Return the (x, y) coordinate for the center point of the cell that contains the specified text.  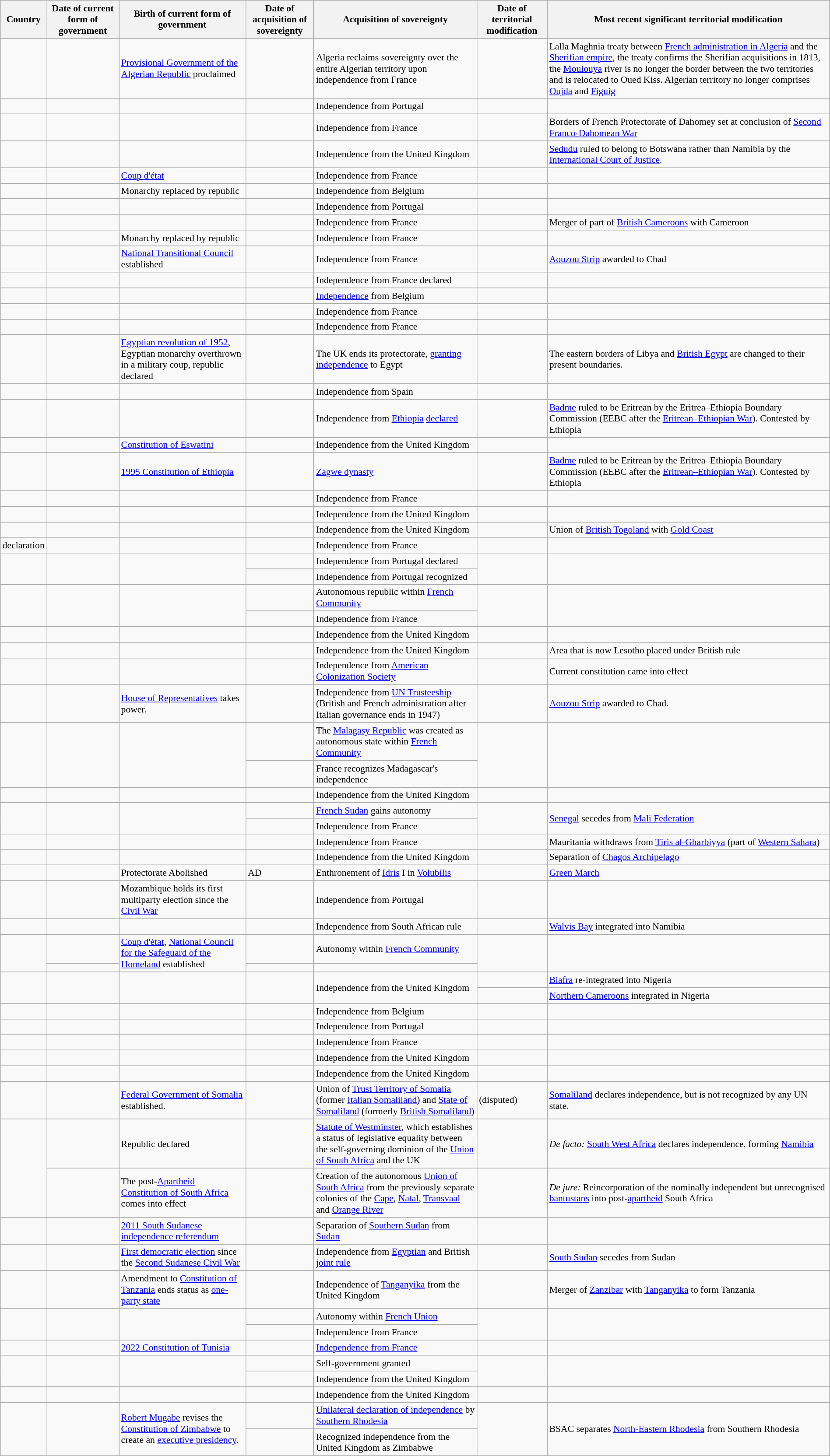
Independence from UN Trusteeship (British and French administration after Italian governance ends in 1947) (395, 704)
Aouzou Strip awarded to Chad. (689, 704)
De facto: South West Africa declares independence, forming Namibia (689, 1144)
Acquisition of sovereignty (395, 19)
Merger of Zanzibar with Tanganyika to form Tanzania (689, 1290)
Protectorate Abolished (183, 873)
Autonomy within French Community (395, 949)
(disputed) (512, 1100)
First democratic election since the Second Sudanese Civil War (183, 1258)
Egyptian revolution of 1952, Egyptian monarchy overthrown in a military coup, republic declared (183, 359)
Zagwe dynasty (395, 472)
Separation of Southern Sudan from Sudan (395, 1231)
Algeria reclaims sovereignty over the entire Algerian territory upon independence from France (395, 69)
French Sudan gains autonomy (395, 811)
Independence from South African rule (395, 926)
Independence from Egyptian and British joint rule (395, 1258)
Recognized independence from the United Kingdom as Zimbabwe (395, 1442)
The Malagasy Republic was created as autonomous state within French Community (395, 741)
declaration (24, 546)
Union of British Togoland with Gold Coast (689, 530)
South Sudan secedes from Sudan (689, 1258)
Independence from Portugal recognized (395, 577)
Self-government granted (395, 1364)
Country (24, 19)
Constitution of Eswatini (183, 445)
Most recent significant territorial modification (689, 19)
Independence from France declared (395, 281)
Mauritania withdraws from Tiris al-Gharbiyya (part of Western Sahara) (689, 842)
Date of acquisition of sovereignty (280, 19)
Creation of the autonomous Union of South Africa from the previously separate colonies of the Cape, Natal, Transvaal and Orange River (395, 1193)
Date of territorial modification (512, 19)
Independence from Ethiopia declared (395, 418)
Area that is now Lesotho placed under British rule (689, 650)
Biafra re-integrated into Nigeria (689, 980)
1995 Constitution of Ethiopia (183, 472)
Somaliland declares independence, but is not recognized by any UN state. (689, 1100)
House of Representatives takes power. (183, 704)
Enthronement of Idris I in Volubilis (395, 873)
Independence from Spain (395, 392)
Sedudu ruled to belong to Botswana rather than Namibia by the International Court of Justice. (689, 154)
The eastern borders of Libya and British Egypt are changed to their present boundaries. (689, 359)
Coup d'état, National Council for the Safeguard of the Homeland established (183, 953)
Robert Mugabe revises the Constitution of Zimbabwe to create an executive presidency. (183, 1429)
Unilateral declaration of independence by Southern Rhodesia (395, 1415)
De jure: Reincorporation of the nominally independent but unrecognised bantustans into post-apartheid South Africa (689, 1193)
Walvis Bay integrated into Namibia (689, 926)
Northern Cameroons integrated in Nigeria (689, 996)
Merger of part of British Cameroons with Cameroon (689, 222)
Independence from Portugal declared (395, 561)
National Transitional Council established (183, 259)
Birth of current form of government (183, 19)
The post-Apartheid Constitution of South Africa comes into effect (183, 1193)
Senegal secedes from Mali Federation (689, 818)
Provisional Government of the Algerian Republic proclaimed (183, 69)
France recognizes Madagascar's independence (395, 774)
Independence of Tanganyika from the United Kingdom (395, 1290)
Borders of French Protectorate of Dahomey set at conclusion of Second Franco-Dahomean War (689, 128)
Republic declared (183, 1144)
2011 South Sudanese independence referendum (183, 1231)
AD (280, 873)
Amendment to Constitution of Tanzania ends status as one-party state (183, 1290)
Separation of Chagos Archipelago (689, 857)
Aouzou Strip awarded to Chad (689, 259)
2022 Constitution of Tunisia (183, 1348)
Mozambique holds its first multiparty election since the Civil War (183, 900)
Date of current form of government (83, 19)
Autonomy within French Union (395, 1317)
Green March (689, 873)
Union of Trust Territory of Somalia (former Italian Somaliland) and State of Somaliland (formerly British Somaliland) (395, 1100)
BSAC separates North-Eastern Rhodesia from Southern Rhodesia (689, 1429)
Autonomous republic within French Community (395, 598)
Independence from American Colonization Society (395, 671)
The UK ends its protectorate, granting independence to Egypt (395, 359)
Federal Government of Somalia established. (183, 1100)
Coup d'état (183, 175)
Current constitution came into effect (689, 671)
